Return (x, y) of the center of cell containing provided text 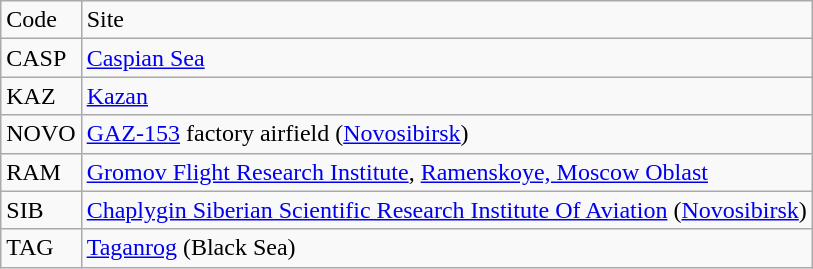
SIB (41, 210)
Site (446, 20)
Chaplygin Siberian Scientific Research Institute Of Aviation (Novosibirsk) (446, 210)
Code (41, 20)
NOVO (41, 134)
TAG (41, 248)
Taganrog (Black Sea) (446, 248)
GAZ-153 factory airfield (Novosibirsk) (446, 134)
RAM (41, 172)
Caspian Sea (446, 58)
KAZ (41, 96)
Gromov Flight Research Institute, Ramenskoye, Moscow Oblast (446, 172)
Kazan (446, 96)
CASP (41, 58)
